From the cell containing the given text, extract its center point as [X, Y] coordinate. 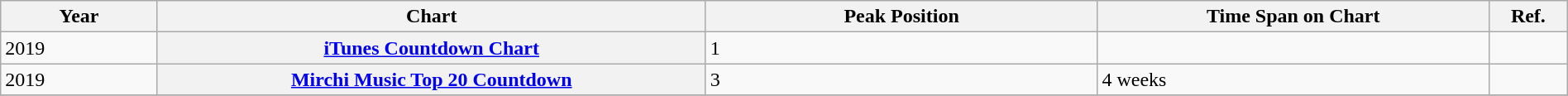
Chart [432, 17]
iTunes Countdown Chart [432, 48]
Peak Position [901, 17]
3 [901, 79]
Mirchi Music Top 20 Countdown [432, 79]
1 [901, 48]
Time Span on Chart [1293, 17]
Year [79, 17]
Ref. [1528, 17]
4 weeks [1293, 79]
